Find where the given text appears and provide that cell's center as [x, y] coordinate. 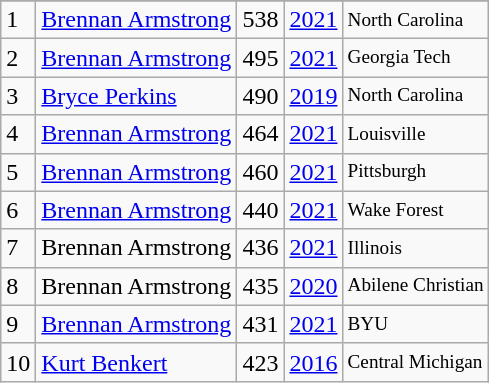
10 [18, 362]
495 [260, 58]
2020 [314, 286]
464 [260, 134]
BYU [416, 324]
Illinois [416, 248]
4 [18, 134]
Pittsburgh [416, 172]
423 [260, 362]
Central Michigan [416, 362]
7 [18, 248]
460 [260, 172]
538 [260, 20]
Abilene Christian [416, 286]
Georgia Tech [416, 58]
Wake Forest [416, 210]
431 [260, 324]
2019 [314, 96]
8 [18, 286]
9 [18, 324]
436 [260, 248]
1 [18, 20]
Kurt Benkert [136, 362]
6 [18, 210]
Bryce Perkins [136, 96]
435 [260, 286]
490 [260, 96]
5 [18, 172]
2016 [314, 362]
3 [18, 96]
440 [260, 210]
2 [18, 58]
Louisville [416, 134]
